Return the [x, y] coordinate for the center point of the cell that contains the specified text.  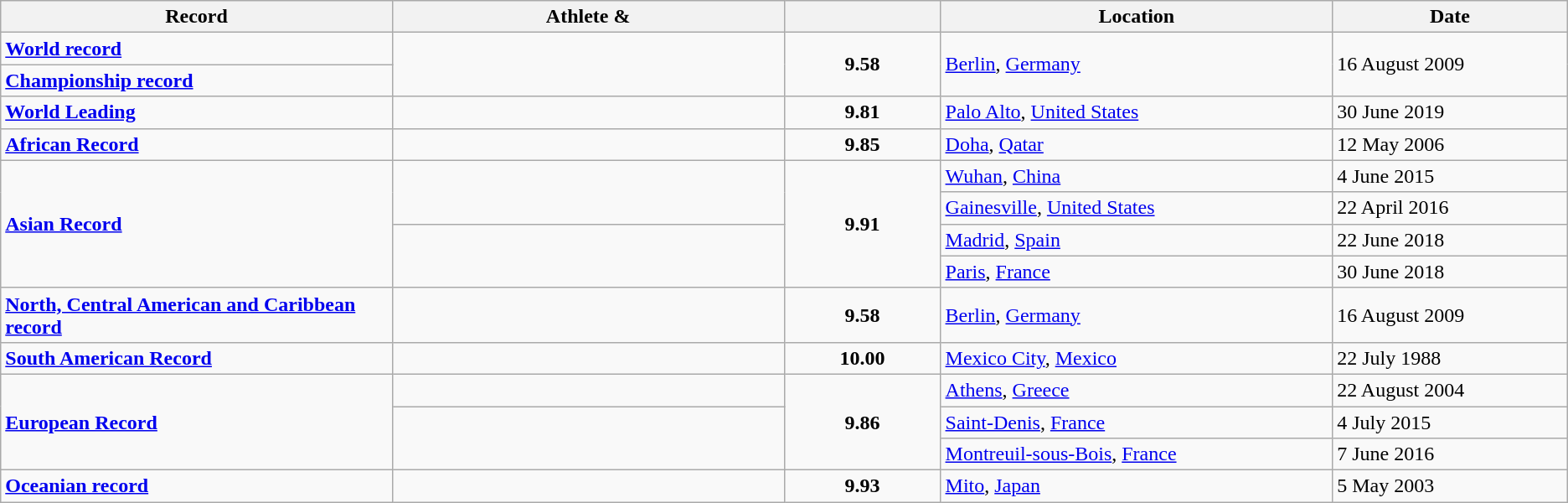
9.93 [863, 486]
30 June 2018 [1451, 272]
7 June 2016 [1451, 454]
Asian Record [197, 224]
9.85 [863, 144]
Paris, France [1137, 272]
South American Record [197, 358]
22 June 2018 [1451, 240]
Athens, Greece [1137, 390]
12 May 2006 [1451, 144]
Palo Alto, United States [1137, 112]
Gainesville, United States [1137, 208]
4 June 2015 [1451, 176]
World record [197, 49]
Oceanian record [197, 486]
Doha, Qatar [1137, 144]
Athlete & [588, 17]
Record [197, 17]
European Record [197, 422]
4 July 2015 [1451, 422]
Wuhan, China [1137, 176]
9.91 [863, 224]
Madrid, Spain [1137, 240]
Mexico City, Mexico [1137, 358]
Montreuil-sous-Bois, France [1137, 454]
22 April 2016 [1451, 208]
30 June 2019 [1451, 112]
Location [1137, 17]
5 May 2003 [1451, 486]
African Record [197, 144]
10.00 [863, 358]
North, Central American and Caribbean record [197, 315]
World Leading [197, 112]
Mito, Japan [1137, 486]
9.81 [863, 112]
Championship record [197, 80]
22 July 1988 [1451, 358]
22 August 2004 [1451, 390]
Saint-Denis, France [1137, 422]
9.86 [863, 422]
Date [1451, 17]
